Detect which cell encompasses the target text, then output its [x, y] center coordinate. 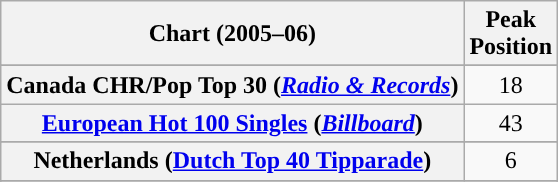
43 [511, 123]
6 [511, 161]
18 [511, 85]
European Hot 100 Singles (Billboard) [232, 123]
PeakPosition [511, 34]
Netherlands (Dutch Top 40 Tipparade) [232, 161]
Chart (2005–06) [232, 34]
Canada CHR/Pop Top 30 (Radio & Records) [232, 85]
